Detect which cell encompasses the target text, then output its (x, y) center coordinate. 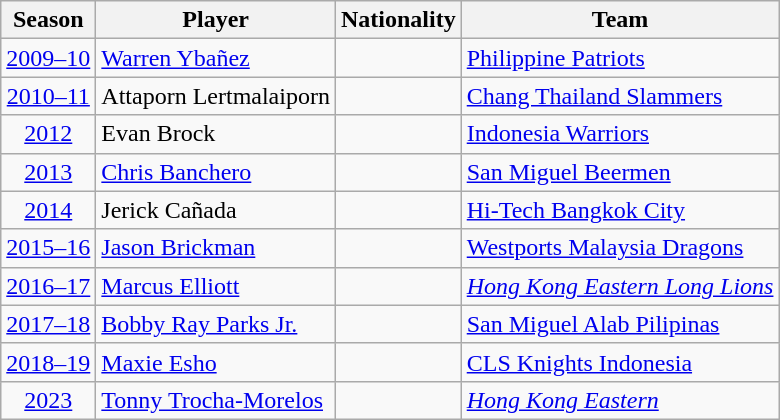
Hong Kong Eastern (620, 400)
Jason Brickman (216, 248)
Player (216, 20)
Westports Malaysia Dragons (620, 248)
Attaporn Lertmalaiporn (216, 96)
Bobby Ray Parks Jr. (216, 324)
Chang Thailand Slammers (620, 96)
Chris Banchero (216, 172)
San Miguel Alab Pilipinas (620, 324)
Warren Ybañez (216, 58)
Team (620, 20)
Tonny Trocha-Morelos (216, 400)
2014 (48, 210)
Marcus Elliott (216, 286)
2012 (48, 134)
CLS Knights Indonesia (620, 362)
San Miguel Beermen (620, 172)
Season (48, 20)
2013 (48, 172)
2016–17 (48, 286)
Maxie Esho (216, 362)
Nationality (398, 20)
2015–16 (48, 248)
2009–10 (48, 58)
2018–19 (48, 362)
2010–11 (48, 96)
Philippine Patriots (620, 58)
2023 (48, 400)
Jerick Cañada (216, 210)
Evan Brock (216, 134)
Hong Kong Eastern Long Lions (620, 286)
2017–18 (48, 324)
Indonesia Warriors (620, 134)
Hi-Tech Bangkok City (620, 210)
